Locate the cell with the specified text and output its (X, Y) center coordinate. 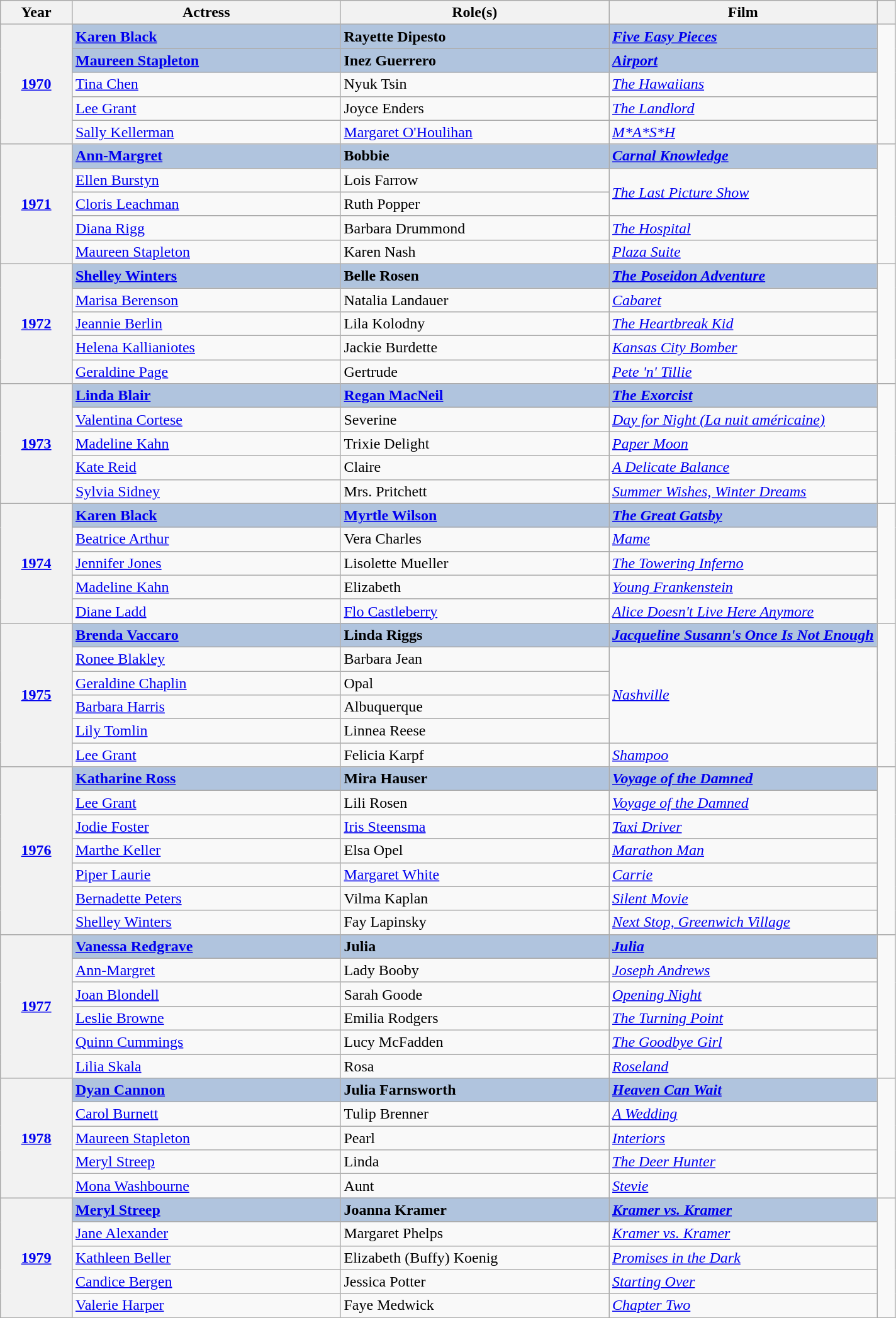
Flo Castleberry (474, 611)
Claire (474, 467)
Lady Booby (474, 970)
1978 (36, 1138)
Nyuk Tsin (474, 84)
A Delicate Balance (744, 467)
Iris Steensma (474, 827)
Ellen Burstyn (206, 180)
Emilia Rodgers (474, 1018)
Leslie Browne (206, 1018)
Alice Doesn't Live Here Anymore (744, 611)
Ruth Popper (474, 204)
The Goodbye Girl (744, 1042)
Mira Hauser (474, 779)
Day for Night (La nuit américaine) (744, 420)
Silent Movie (744, 898)
The Heartbreak Kid (744, 324)
Brenda Vaccaro (206, 635)
Five Easy Pieces (744, 36)
Jeannie Berlin (206, 324)
Natalia Landauer (474, 300)
Paper Moon (744, 444)
Joanna Kramer (474, 1210)
Pearl (474, 1138)
Interiors (744, 1138)
Chapter Two (744, 1305)
Kate Reid (206, 467)
Year (36, 13)
Bernadette Peters (206, 898)
Valerie Harper (206, 1305)
Summer Wishes, Winter Dreams (744, 491)
Mona Washbourne (206, 1186)
Starting Over (744, 1282)
1971 (36, 204)
Helena Kallianiotes (206, 348)
Jodie Foster (206, 827)
Vilma Kaplan (474, 898)
Kathleen Beller (206, 1258)
The Deer Hunter (744, 1162)
Geraldine Page (206, 372)
The Hawaiians (744, 84)
Gertrude (474, 372)
Barbara Jean (474, 659)
Elsa Opel (474, 851)
Candice Bergen (206, 1282)
Geraldine Chaplin (206, 683)
Diane Ladd (206, 611)
Promises in the Dark (744, 1258)
1970 (36, 84)
Roseland (744, 1066)
Tina Chen (206, 84)
Lili Rosen (474, 803)
Joyce Enders (474, 108)
Sylvia Sidney (206, 491)
Linnea Reese (474, 731)
Stevie (744, 1186)
Mrs. Pritchett (474, 491)
Valentina Cortese (206, 420)
Marathon Man (744, 851)
Joseph Andrews (744, 970)
Role(s) (474, 13)
Trixie Delight (474, 444)
Vera Charles (474, 539)
1974 (36, 563)
1975 (36, 695)
Pete 'n' Tillie (744, 372)
Kansas City Bomber (744, 348)
Opening Night (744, 994)
Marisa Berenson (206, 300)
Belle Rosen (474, 276)
Julia Farnsworth (474, 1090)
Myrtle Wilson (474, 515)
Bobbie (474, 156)
Linda Blair (206, 396)
Fay Lapinsky (474, 922)
Beatrice Arthur (206, 539)
Shampoo (744, 755)
Carnal Knowledge (744, 156)
Ronee Blakley (206, 659)
Rayette Dipesto (474, 36)
1973 (36, 444)
The Landlord (744, 108)
Joan Blondell (206, 994)
Lily Tomlin (206, 731)
Rosa (474, 1066)
Albuquerque (474, 707)
The Turning Point (744, 1018)
Jessica Potter (474, 1282)
Elizabeth (474, 587)
A Wedding (744, 1114)
Lila Kolodny (474, 324)
Sally Kellerman (206, 132)
Margaret O'Houlihan (474, 132)
Tulip Brenner (474, 1114)
Barbara Harris (206, 707)
Jennifer Jones (206, 563)
Karen Nash (474, 252)
Airport (744, 60)
The Poseidon Adventure (744, 276)
Faye Medwick (474, 1305)
Piper Laurie (206, 874)
Jane Alexander (206, 1234)
Dyan Cannon (206, 1090)
Heaven Can Wait (744, 1090)
Film (744, 13)
Vanessa Redgrave (206, 946)
Margaret White (474, 874)
Aunt (474, 1186)
Linda Riggs (474, 635)
Jackie Burdette (474, 348)
Nashville (744, 695)
Quinn Cummings (206, 1042)
1979 (36, 1258)
1976 (36, 851)
Young Frankenstein (744, 587)
Marthe Keller (206, 851)
1977 (36, 1006)
Lilia Skala (206, 1066)
Jacqueline Susann's Once Is Not Enough (744, 635)
Next Stop, Greenwich Village (744, 922)
Taxi Driver (744, 827)
Barbara Drummond (474, 228)
M*A*S*H (744, 132)
Sarah Goode (474, 994)
Inez Guerrero (474, 60)
Lucy McFadden (474, 1042)
The Great Gatsby (744, 515)
Plaza Suite (744, 252)
1972 (36, 323)
Carol Burnett (206, 1114)
The Exorcist (744, 396)
Lisolette Mueller (474, 563)
Katharine Ross (206, 779)
Carrie (744, 874)
Margaret Phelps (474, 1234)
Lois Farrow (474, 180)
Regan MacNeil (474, 396)
Felicia Karpf (474, 755)
Cloris Leachman (206, 204)
Opal (474, 683)
The Last Picture Show (744, 192)
Cabaret (744, 300)
Elizabeth (Buffy) Koenig (474, 1258)
The Towering Inferno (744, 563)
Linda (474, 1162)
Mame (744, 539)
Severine (474, 420)
The Hospital (744, 228)
Actress (206, 13)
Diana Rigg (206, 228)
